Determine the (X, Y) coordinate at the center of the cell enclosing the given text.  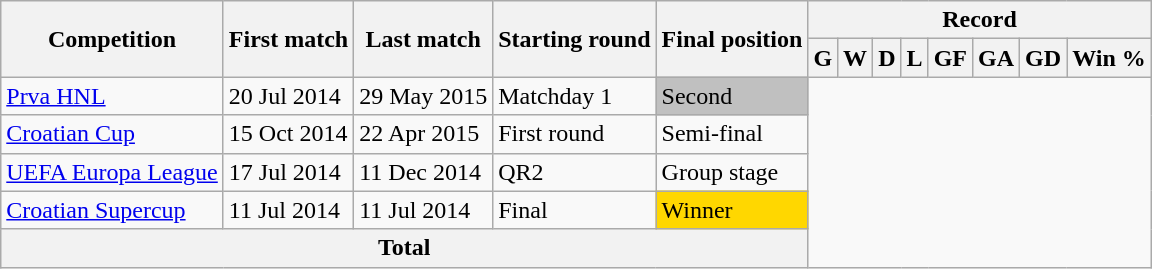
Record (980, 20)
Win % (1110, 58)
Last match (424, 39)
Competition (112, 39)
Winner (732, 210)
L (914, 58)
Matchday 1 (574, 96)
W (856, 58)
Prva HNL (112, 96)
15 Oct 2014 (288, 134)
Group stage (732, 172)
Final position (732, 39)
Croatian Supercup (112, 210)
G (823, 58)
First round (574, 134)
Croatian Cup (112, 134)
22 Apr 2015 (424, 134)
UEFA Europa League (112, 172)
Semi-final (732, 134)
11 Dec 2014 (424, 172)
20 Jul 2014 (288, 96)
Starting round (574, 39)
GD (1044, 58)
Second (732, 96)
GA (996, 58)
Total (404, 248)
Final (574, 210)
17 Jul 2014 (288, 172)
GF (950, 58)
QR2 (574, 172)
29 May 2015 (424, 96)
D (887, 58)
First match (288, 39)
